Detect which cell encompasses the target text, then output its (X, Y) center coordinate. 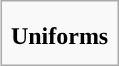
Uniforms (59, 36)
